Search for the cell housing the specified text and yield its [X, Y] center coordinate. 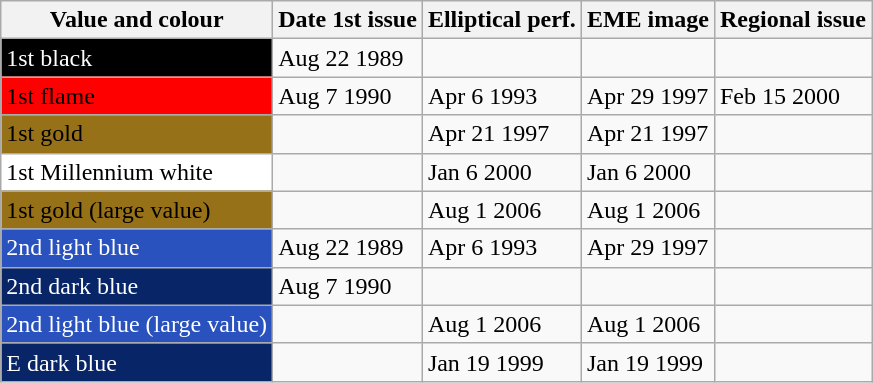
Date 1st issue [348, 20]
1st flame [137, 96]
2nd light blue [137, 248]
2nd light blue (large value) [137, 324]
1st black [137, 58]
1st gold [137, 134]
2nd dark blue [137, 286]
1st gold (large value) [137, 210]
E dark blue [137, 362]
Feb 15 2000 [792, 96]
Value and colour [137, 20]
Elliptical perf. [502, 20]
EME image [648, 20]
1st Millennium white [137, 172]
Regional issue [792, 20]
